Pinpoint the cell where the given text exists, returning its (X, Y) midpoint coordinate. 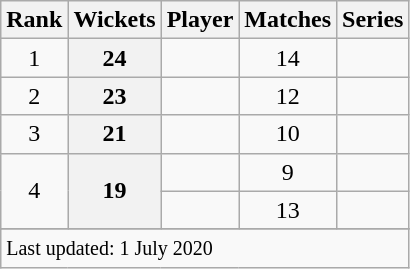
3 (34, 134)
Series (373, 20)
Last updated: 1 July 2020 (205, 248)
9 (288, 172)
14 (288, 58)
12 (288, 96)
Matches (288, 20)
10 (288, 134)
Wickets (114, 20)
1 (34, 58)
23 (114, 96)
Rank (34, 20)
13 (288, 210)
24 (114, 58)
Player (200, 20)
21 (114, 134)
2 (34, 96)
19 (114, 191)
4 (34, 191)
